Return [x, y] of the center of cell containing provided text 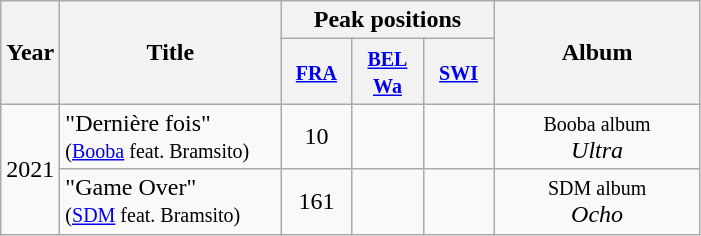
"Dernière fois"(Booba feat. Bramsito) [170, 136]
2021 [30, 169]
"Game Over"(SDM feat. Bramsito) [170, 202]
FRA [316, 72]
161 [316, 202]
BEL Wa [388, 72]
Album [597, 52]
SDM albumOcho [597, 202]
Peak positions [388, 20]
10 [316, 136]
SWI [458, 72]
Title [170, 52]
Year [30, 52]
Booba albumUltra [597, 136]
